Find where the given text appears and provide that cell's center as (X, Y) coordinate. 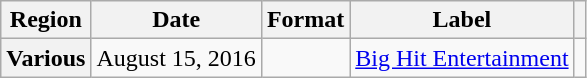
Label (462, 20)
Big Hit Entertainment (462, 58)
Region (46, 20)
Format (305, 20)
August 15, 2016 (176, 58)
Various (46, 58)
Date (176, 20)
